Find where the given text appears and provide that cell's center as (X, Y) coordinate. 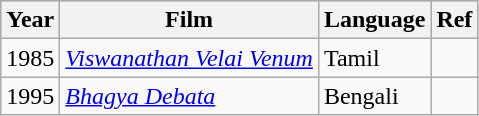
Ref (454, 20)
1995 (30, 96)
Film (190, 20)
Language (374, 20)
Year (30, 20)
Tamil (374, 58)
Viswanathan Velai Venum (190, 58)
1985 (30, 58)
Bhagya Debata (190, 96)
Bengali (374, 96)
